Scan for the cell matching the given text and deliver its (X, Y) coordinate at center. 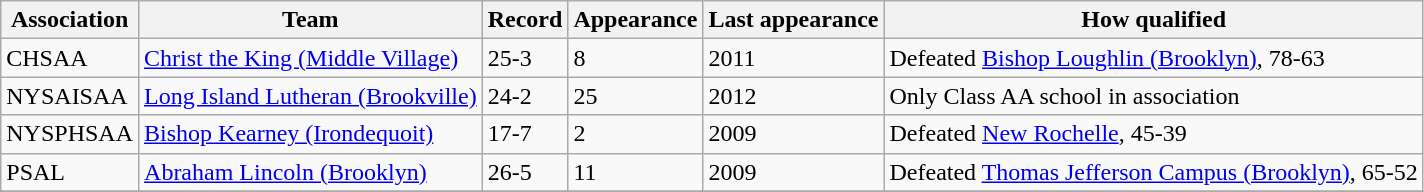
26-5 (525, 172)
Abraham Lincoln (Brooklyn) (311, 172)
Christ the King (Middle Village) (311, 58)
CHSAA (70, 58)
8 (636, 58)
25-3 (525, 58)
2 (636, 134)
Defeated Thomas Jefferson Campus (Brooklyn), 65-52 (1154, 172)
How qualified (1154, 20)
NYSAISAA (70, 96)
Last appearance (794, 20)
Only Class AA school in association (1154, 96)
2011 (794, 58)
Defeated New Rochelle, 45-39 (1154, 134)
24-2 (525, 96)
Long Island Lutheran (Brookville) (311, 96)
Bishop Kearney (Irondequoit) (311, 134)
Appearance (636, 20)
17-7 (525, 134)
25 (636, 96)
NYSPHSAA (70, 134)
Association (70, 20)
2012 (794, 96)
Record (525, 20)
Team (311, 20)
PSAL (70, 172)
Defeated Bishop Loughlin (Brooklyn), 78-63 (1154, 58)
11 (636, 172)
